For the text-containing cell, return its midpoint in (X, Y) coordinate format. 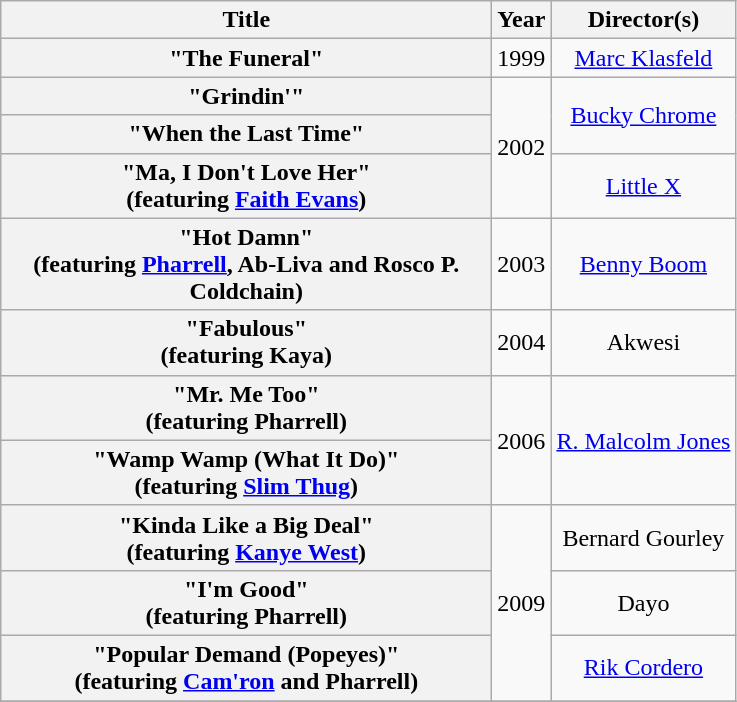
Director(s) (644, 20)
"I'm Good"(featuring Pharrell) (246, 602)
1999 (522, 58)
Bernard Gourley (644, 538)
"Popular Demand (Popeyes)"(featuring Cam'ron and Pharrell) (246, 668)
2003 (522, 264)
Rik Cordero (644, 668)
2004 (522, 342)
"Hot Damn"(featuring Pharrell, Ab-Liva and Rosco P. Coldchain) (246, 264)
"Kinda Like a Big Deal"(featuring Kanye West) (246, 538)
Dayo (644, 602)
Year (522, 20)
R. Malcolm Jones (644, 440)
"When the Last Time" (246, 134)
"Ma, I Don't Love Her"(featuring Faith Evans) (246, 186)
"Mr. Me Too"(featuring Pharrell) (246, 408)
2006 (522, 440)
"The Funeral" (246, 58)
"Fabulous"(featuring Kaya) (246, 342)
Bucky Chrome (644, 115)
"Wamp Wamp (What It Do)"(featuring Slim Thug) (246, 472)
Little X (644, 186)
Akwesi (644, 342)
2002 (522, 148)
2009 (522, 602)
"Grindin'" (246, 96)
Benny Boom (644, 264)
Marc Klasfeld (644, 58)
Title (246, 20)
